Return the [X, Y] coordinate for the center point of the cell that contains the specified text.  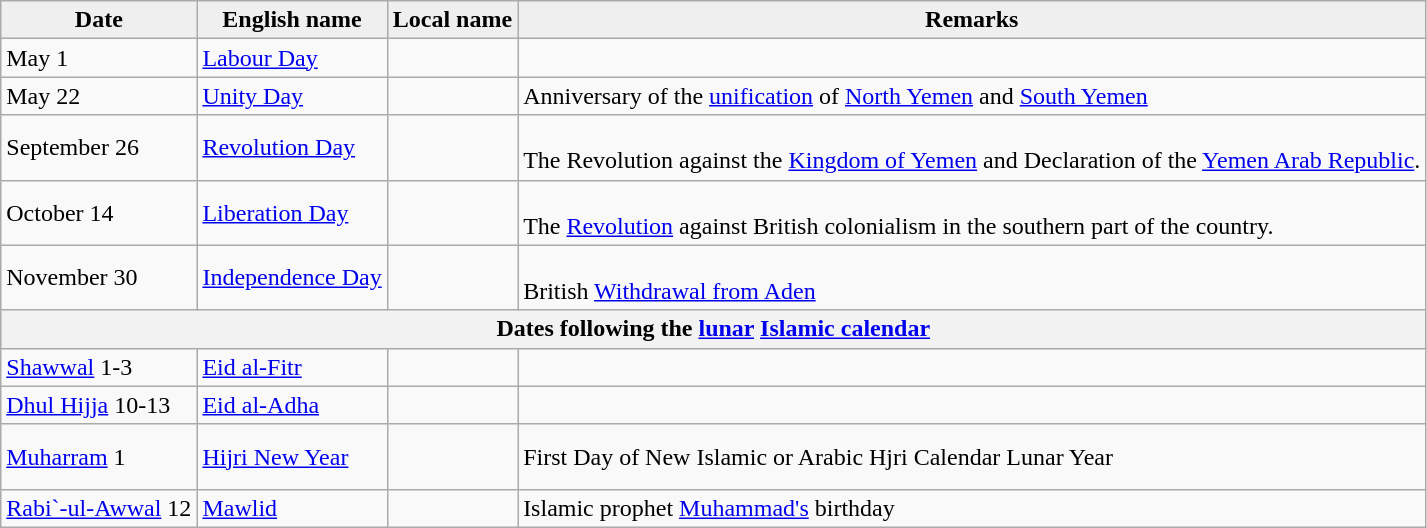
English name [292, 20]
Mawlid [292, 508]
Islamic prophet Muhammad's birthday [972, 508]
Anniversary of the unification of North Yemen and South Yemen [972, 96]
Rabi`-ul-Awwal 12 [99, 508]
Local name [452, 20]
Unity Day [292, 96]
British Withdrawal from Aden [972, 278]
Date [99, 20]
The Revolution against the Kingdom of Yemen and Declaration of the Yemen Arab Republic. [972, 148]
Labour Day [292, 58]
Hijri New Year [292, 456]
Independence Day [292, 278]
May 1 [99, 58]
Muharram 1 [99, 456]
The Revolution against British colonialism in the southern part of the country. [972, 212]
September 26 [99, 148]
Dhul Hijja 10-13 [99, 405]
Eid al-Adha [292, 405]
Liberation Day [292, 212]
Dates following the lunar Islamic calendar [714, 329]
First Day of New Islamic or Arabic Hjri Calendar Lunar Year [972, 456]
Shawwal 1-3 [99, 367]
Revolution Day [292, 148]
November 30 [99, 278]
October 14 [99, 212]
Eid al-Fitr [292, 367]
May 22 [99, 96]
Remarks [972, 20]
